From the cell containing the given text, extract its center point as [X, Y] coordinate. 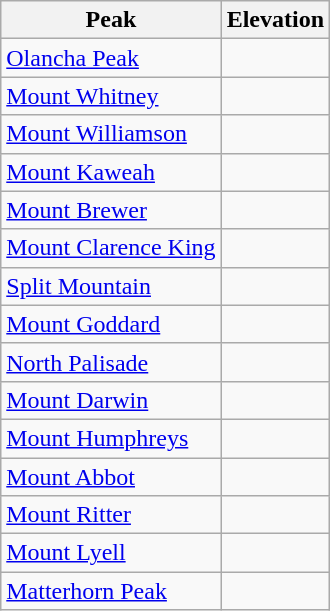
Mount Whitney [111, 96]
Mount Ritter [111, 515]
Mount Goddard [111, 324]
Matterhorn Peak [111, 591]
Mount Abbot [111, 477]
Peak [111, 20]
Mount Humphreys [111, 438]
Mount Darwin [111, 400]
Mount Williamson [111, 134]
North Palisade [111, 362]
Mount Brewer [111, 210]
Mount Clarence King [111, 248]
Elevation [275, 20]
Split Mountain [111, 286]
Olancha Peak [111, 58]
Mount Kaweah [111, 172]
Mount Lyell [111, 553]
